Scan for the cell matching the given text and deliver its [X, Y] coordinate at center. 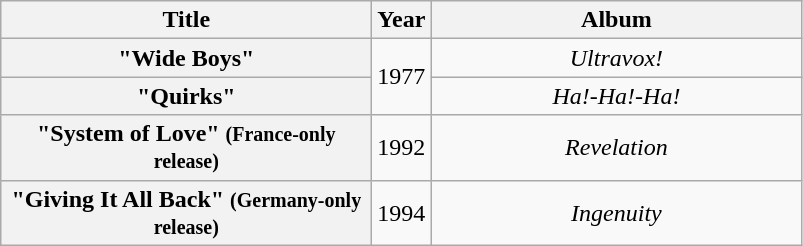
Year [402, 20]
Ha!-Ha!-Ha! [616, 96]
"System of Love" (France-only release) [186, 148]
1994 [402, 212]
1992 [402, 148]
"Wide Boys" [186, 58]
1977 [402, 77]
Ultravox! [616, 58]
Ingenuity [616, 212]
"Quirks" [186, 96]
Title [186, 20]
Revelation [616, 148]
"Giving It All Back" (Germany-only release) [186, 212]
Album [616, 20]
